For the text-containing cell, return its midpoint in [x, y] coordinate format. 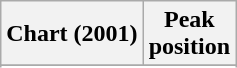
Peakposition [189, 34]
Chart (2001) [72, 34]
